For the text-containing cell, return its midpoint in [X, Y] coordinate format. 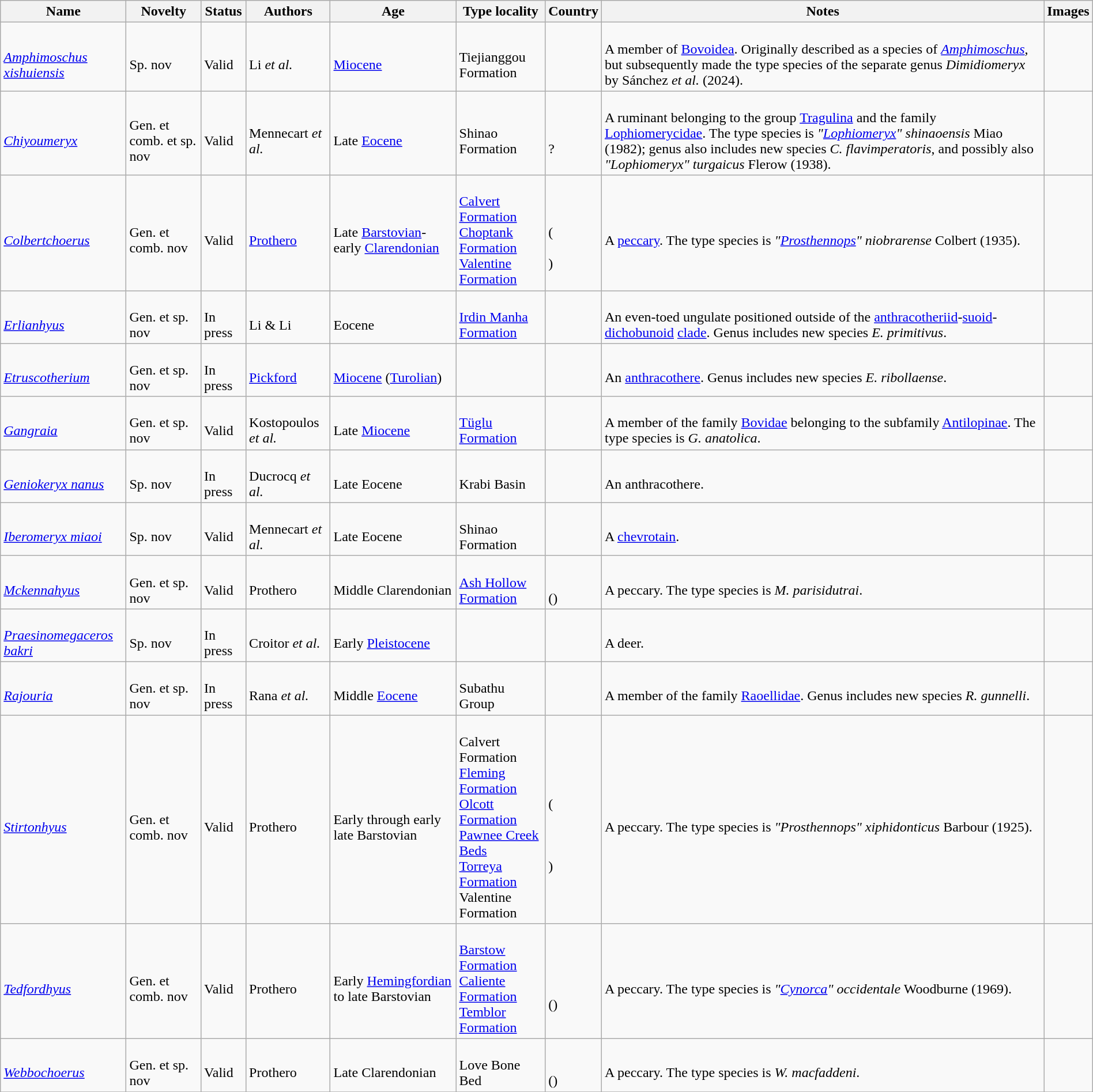
Status [224, 12]
Rajouria [63, 688]
Chiyoumeryx [63, 133]
Miocene (Turolian) [393, 370]
Li & Li [288, 317]
A member of the family Raoellidae. Genus includes new species R. gunnelli. [822, 688]
Eocene [393, 317]
Early Pleistocene [393, 635]
Country [574, 12]
Images [1069, 12]
Name [63, 12]
Colbertchoerus [63, 233]
Praesinomegaceros bakri [63, 635]
Gen. et comb. et sp. nov [164, 133]
Calvert FormationChoptank FormationValentine Formation [500, 233]
? [574, 133]
Early through early late Barstovian [393, 819]
Age [393, 12]
Tedfordhyus [63, 981]
Amphimoschus xishuiensis [63, 56]
Ducrocq et al. [288, 476]
Etruscotherium [63, 370]
Late Barstovian-early Clarendonian [393, 233]
A peccary. The type species is "Prosthennops" xiphidonticus Barbour (1925). [822, 819]
Subathu Group [500, 688]
Li et al. [288, 56]
Tüglu Formation [500, 423]
Mckennahyus [63, 582]
Authors [288, 12]
Erlianhyus [63, 317]
A deer. [822, 635]
A peccary. The type species is "Cynorca" occidentale Woodburne (1969). [822, 981]
Tiejianggou Formation [500, 56]
Miocene [393, 56]
Stirtonhyus [63, 819]
Type locality [500, 12]
An even-toed ungulate positioned outside of the anthracotheriid-suoid-dichobunoid clade. Genus includes new species E. primitivus. [822, 317]
An anthracothere. Genus includes new species E. ribollaense. [822, 370]
Barstow FormationCaliente FormationTemblor Formation [500, 981]
Croitor et al. [288, 635]
Early Hemingfordian to late Barstovian [393, 981]
An anthracothere. [822, 476]
Gangraia [63, 423]
Notes [822, 12]
Kostopoulos et al. [288, 423]
Love Bone Bed [500, 1065]
Calvert FormationFleming FormationOlcott FormationPawnee Creek BedsTorreya FormationValentine Formation [500, 819]
Middle Clarendonian [393, 582]
Late Miocene [393, 423]
Rana et al. [288, 688]
Iberomeryx miaoi [63, 529]
Geniokeryx nanus [63, 476]
Pickford [288, 370]
Novelty [164, 12]
A chevrotain. [822, 529]
Middle Eocene [393, 688]
Krabi Basin [500, 476]
Irdin Manha Formation [500, 317]
A member of the family Bovidae belonging to the subfamily Antilopinae. The type species is G. anatolica. [822, 423]
A peccary. The type species is W. macfaddeni. [822, 1065]
Ash Hollow Formation [500, 582]
Webbochoerus [63, 1065]
A peccary. The type species is "Prosthennops" niobrarense Colbert (1935). [822, 233]
A peccary. The type species is M. parisidutrai. [822, 582]
Late Clarendonian [393, 1065]
